For the text-containing cell, return its midpoint in (x, y) coordinate format. 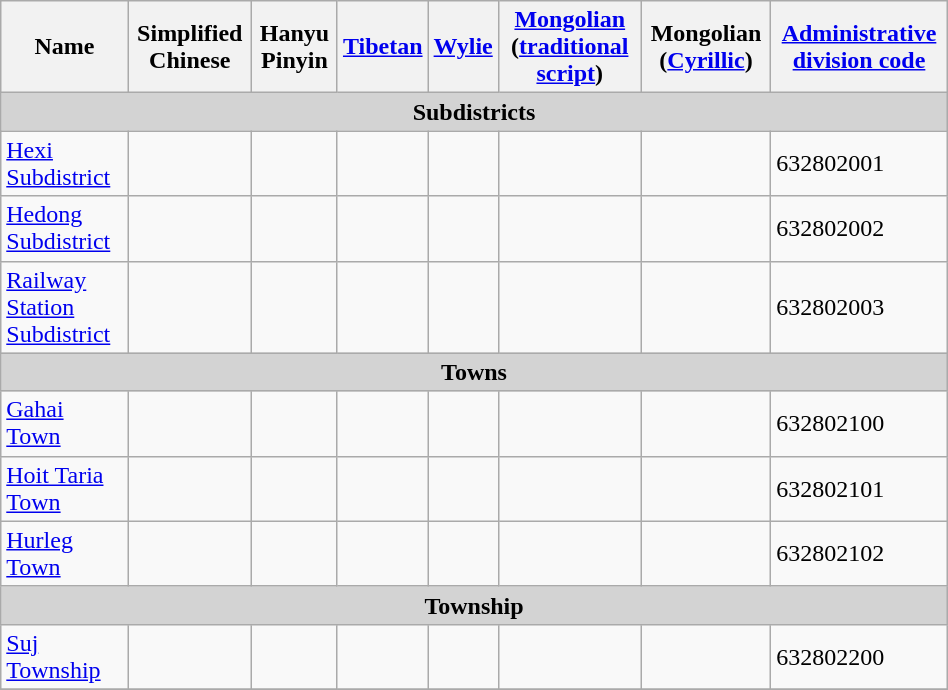
Mongolian (Cyrillic) (706, 47)
Hexi Subdistrict (64, 164)
Tibetan (382, 47)
Hanyu Pinyin (294, 47)
632802001 (860, 164)
Subdistricts (474, 112)
Administrative division code (860, 47)
Railway Station Subdistrict (64, 307)
Wylie (463, 47)
Gahai Town (64, 424)
Name (64, 47)
Hurleg Town (64, 554)
632802101 (860, 488)
Hoit Taria Town (64, 488)
Suj Township (64, 656)
Hedong Subdistrict (64, 228)
Mongolian (traditional script) (570, 47)
632802200 (860, 656)
Simplified Chinese (190, 47)
632802102 (860, 554)
Towns (474, 372)
Township (474, 605)
632802003 (860, 307)
632802100 (860, 424)
632802002 (860, 228)
